Return [X, Y] of the center of cell containing provided text 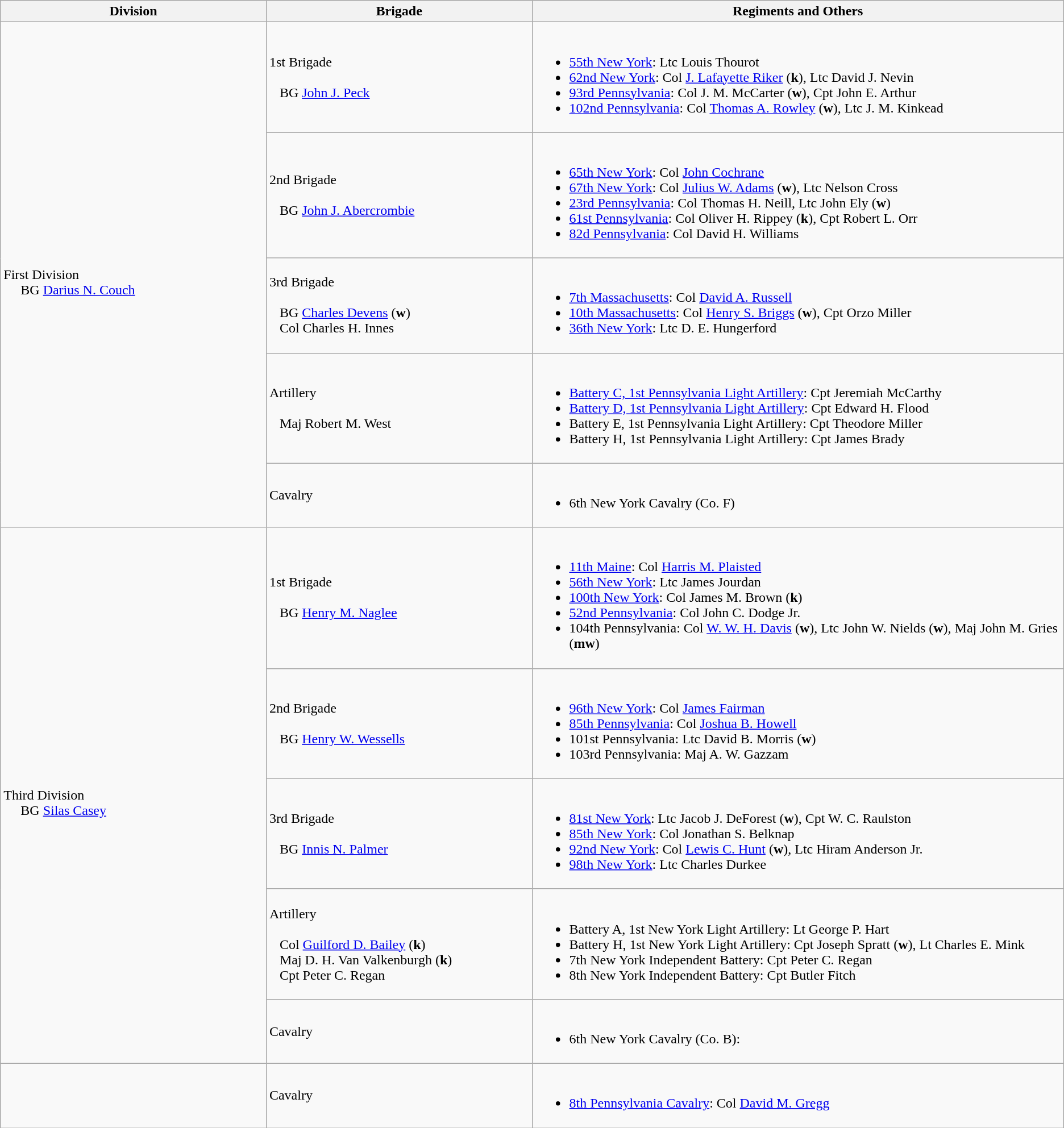
Regiments and Others [798, 11]
7th Massachusetts: Col David A. Russell10th Massachusetts: Col Henry S. Briggs (w), Cpt Orzo Miller36th New York: Ltc D. E. Hungerford [798, 306]
Artillery Col Guilford D. Bailey (k) Maj D. H. Van Valkenburgh (k) Cpt Peter C. Regan [399, 944]
8th Pennsylvania Cavalry: Col David M. Gregg [798, 1096]
6th New York Cavalry (Co. B): [798, 1031]
Brigade [399, 11]
2nd Brigade BG John J. Abercrombie [399, 195]
1st Brigade BG John J. Peck [399, 77]
1st Brigade BG Henry M. Naglee [399, 598]
3rd Brigade BG Charles Devens (w) Col Charles H. Innes [399, 306]
Artillery Maj Robert M. West [399, 408]
First Division BG Darius N. Couch [134, 275]
3rd Brigade BG Innis N. Palmer [399, 834]
2nd Brigade BG Henry W. Wessells [399, 723]
Third Division BG Silas Casey [134, 796]
Division [134, 11]
6th New York Cavalry (Co. F) [798, 496]
